Locate the cell with the specified text and output its (x, y) center coordinate. 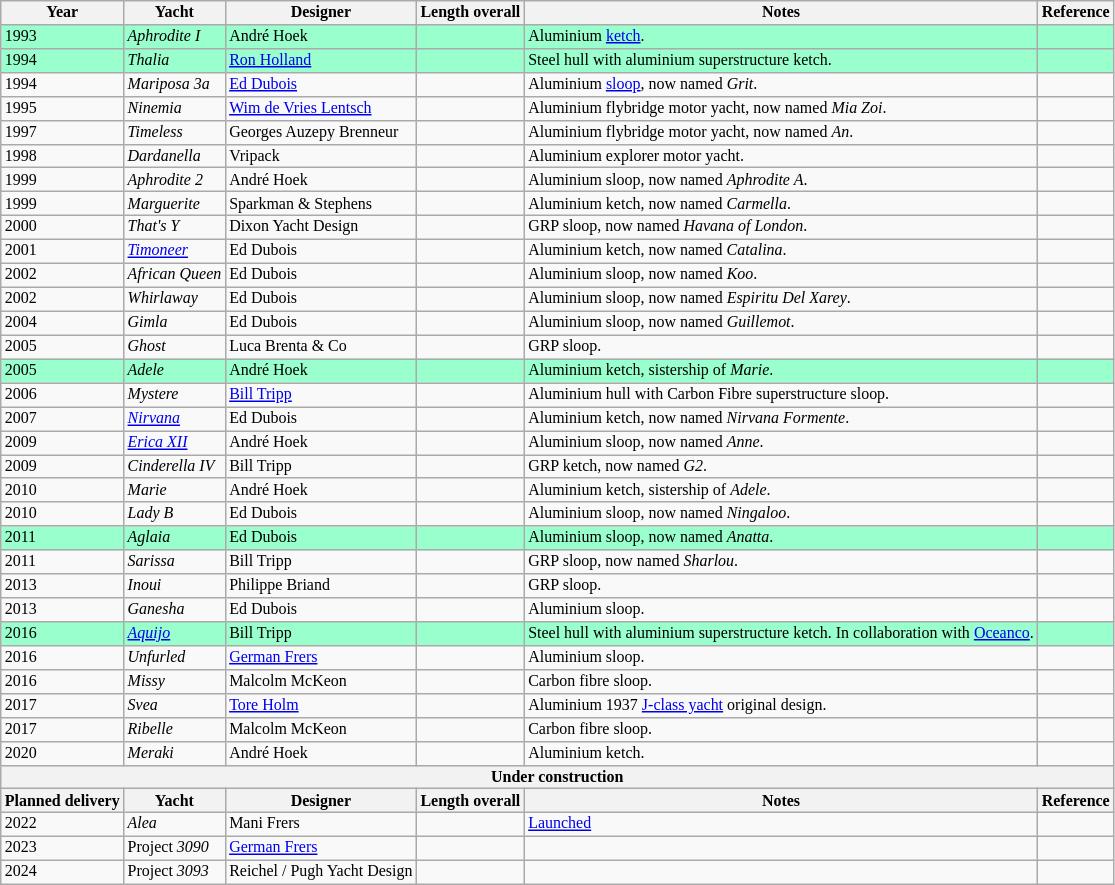
2007 (62, 418)
Georges Auzepy Brenneur (320, 132)
Aluminium sloop, now named Koo. (781, 275)
Ron Holland (320, 60)
Timeless (175, 132)
1995 (62, 108)
2006 (62, 395)
Aluminium sloop, now named Aphrodite A. (781, 180)
Luca Brenta & Co (320, 347)
African Queen (175, 275)
Thalia (175, 60)
Planned delivery (62, 801)
Marguerite (175, 203)
Aluminium ketch, now named Nirvana Formente. (781, 418)
Gimla (175, 323)
Alea (175, 824)
Aluminium sloop, now named Grit. (781, 84)
Dardanella (175, 156)
2020 (62, 753)
Aluminium sloop, now named Guillemot. (781, 323)
Unfurled (175, 657)
Erica XII (175, 442)
GRP sloop, now named Sharlou. (781, 562)
Aphrodite 2 (175, 180)
Project 3093 (175, 872)
Nirvana (175, 418)
That's Y (175, 227)
Adele (175, 371)
Wim de Vries Lentsch (320, 108)
2022 (62, 824)
Ganesha (175, 609)
Project 3090 (175, 848)
2004 (62, 323)
Mani Frers (320, 824)
1997 (62, 132)
Aluminium ketch, sistership of Marie. (781, 371)
Ninemia (175, 108)
Whirlaway (175, 299)
Aluminium ketch, now named Carmella. (781, 203)
Meraki (175, 753)
Inoui (175, 586)
Aluminium hull with Carbon Fibre superstructure sloop. (781, 395)
1998 (62, 156)
Reichel / Pugh Yacht Design (320, 872)
Aluminium 1937 J-class yacht original design. (781, 705)
2000 (62, 227)
Philippe Briand (320, 586)
Aluminium sloop, now named Espiritu Del Xarey. (781, 299)
2001 (62, 251)
Vripack (320, 156)
Aluminium sloop, now named Anatta. (781, 538)
Marie (175, 490)
Steel hull with aluminium superstructure ketch. In collaboration with Oceanco. (781, 633)
Aluminium flybridge motor yacht, now named An. (781, 132)
Aluminium ketch, now named Catalina. (781, 251)
Aquijo (175, 633)
Mystere (175, 395)
Tore Holm (320, 705)
Missy (175, 681)
Sparkman & Stephens (320, 203)
Aluminium explorer motor yacht. (781, 156)
Timoneer (175, 251)
Under construction (558, 777)
Aglaia (175, 538)
Aluminium sloop, now named Anne. (781, 442)
Aphrodite I (175, 36)
2023 (62, 848)
1993 (62, 36)
Launched (781, 824)
Svea (175, 705)
Aluminium ketch, sistership of Adele. (781, 490)
GRP sloop, now named Havana of London. (781, 227)
Aluminium flybridge motor yacht, now named Mia Zoi. (781, 108)
Year (62, 12)
Ribelle (175, 729)
Aluminium sloop, now named Ningaloo. (781, 514)
Ghost (175, 347)
GRP ketch, now named G2. (781, 466)
Dixon Yacht Design (320, 227)
Sarissa (175, 562)
Steel hull with aluminium superstructure ketch. (781, 60)
Lady B (175, 514)
Cinderella IV (175, 466)
Mariposa 3a (175, 84)
2024 (62, 872)
